For the text-containing cell, return its midpoint in (X, Y) coordinate format. 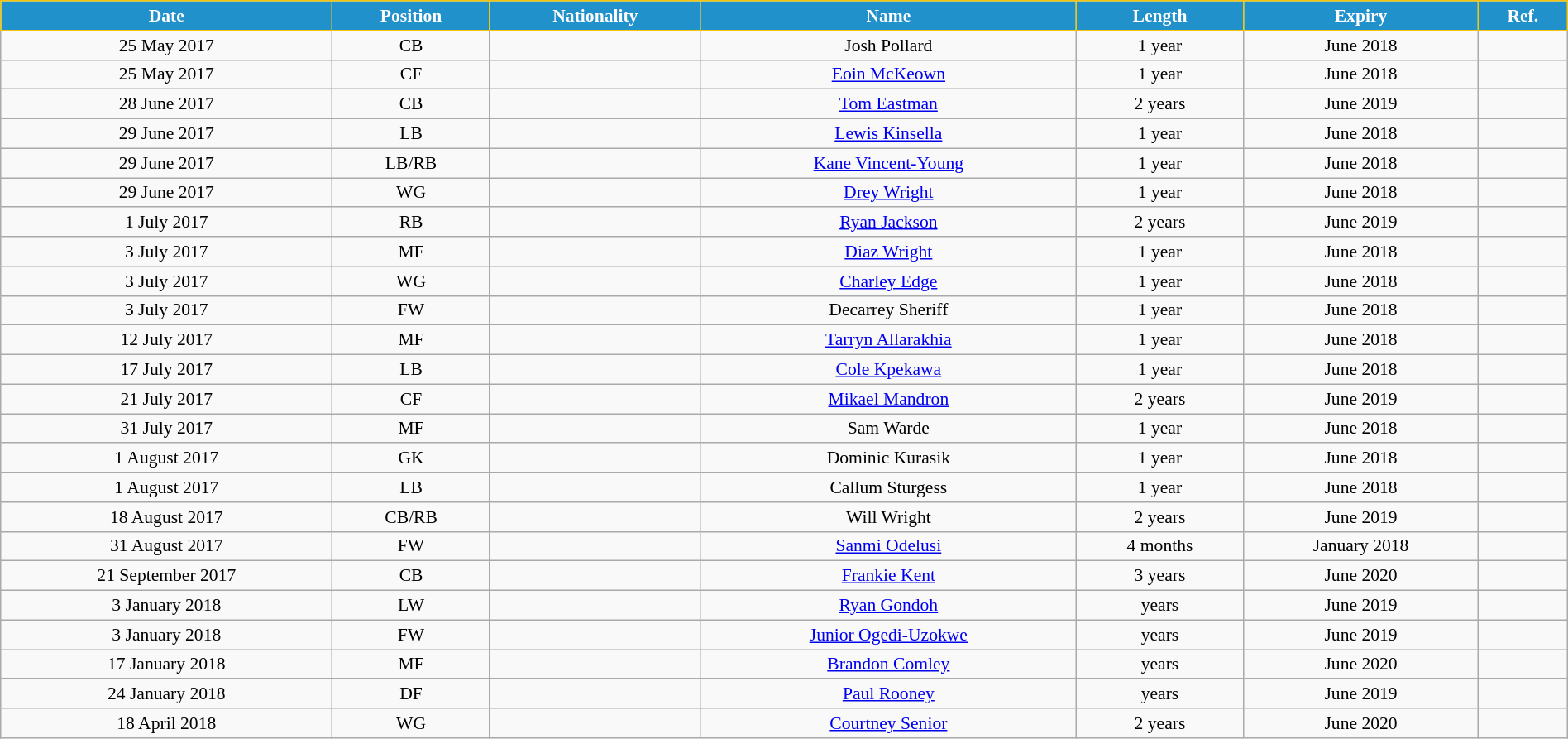
Diaz Wright (888, 252)
LB/RB (411, 163)
Dominic Kurasik (888, 458)
1 July 2017 (167, 223)
Kane Vincent-Young (888, 163)
Josh Pollard (888, 46)
Frankie Kent (888, 576)
January 2018 (1361, 546)
4 months (1159, 546)
18 April 2018 (167, 723)
CB/RB (411, 517)
Callum Sturgess (888, 487)
Tom Eastman (888, 104)
Mikael Mandron (888, 399)
Decarrey Sheriff (888, 310)
17 July 2017 (167, 370)
Will Wright (888, 517)
Courtney Senior (888, 723)
Sanmi Odelusi (888, 546)
17 January 2018 (167, 665)
Expiry (1361, 16)
Lewis Kinsella (888, 134)
12 July 2017 (167, 340)
21 September 2017 (167, 576)
LW (411, 606)
31 August 2017 (167, 546)
Ref. (1523, 16)
Name (888, 16)
31 July 2017 (167, 429)
Ryan Jackson (888, 223)
Paul Rooney (888, 694)
Nationality (595, 16)
RB (411, 223)
21 July 2017 (167, 399)
Eoin McKeown (888, 74)
3 years (1159, 576)
18 August 2017 (167, 517)
Tarryn Allarakhia (888, 340)
Sam Warde (888, 429)
24 January 2018 (167, 694)
GK (411, 458)
Cole Kpekawa (888, 370)
Charley Edge (888, 281)
Date (167, 16)
Brandon Comley (888, 665)
DF (411, 694)
Length (1159, 16)
Position (411, 16)
Ryan Gondoh (888, 606)
28 June 2017 (167, 104)
Junior Ogedi-Uzokwe (888, 635)
Drey Wright (888, 193)
